Return [X, Y] of the center of cell containing provided text 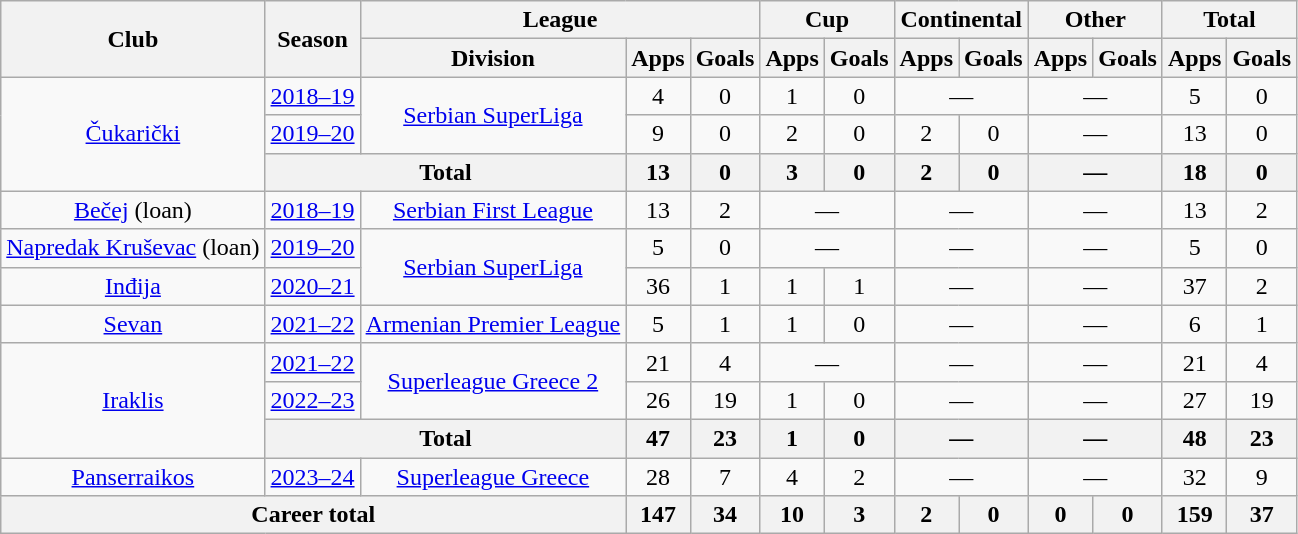
Season [312, 39]
27 [1194, 400]
Career total [314, 515]
Napredak Kruševac (loan) [133, 248]
Club [133, 39]
Iraklis [133, 400]
Panserraikos [133, 477]
Cup [827, 20]
Serbian First League [493, 210]
League [560, 20]
Superleague Greece [493, 477]
2020–21 [312, 286]
Superleague Greece 2 [493, 381]
2022–23 [312, 400]
Other [1095, 20]
34 [725, 515]
Bečej (loan) [133, 210]
6 [1194, 324]
48 [1194, 438]
Čukarički [133, 134]
32 [1194, 477]
10 [792, 515]
47 [658, 438]
7 [725, 477]
18 [1194, 172]
Division [493, 58]
28 [658, 477]
147 [658, 515]
Sevan [133, 324]
Armenian Premier League [493, 324]
36 [658, 286]
Continental [961, 20]
26 [658, 400]
2023–24 [312, 477]
Inđija [133, 286]
159 [1194, 515]
